Pinpoint the cell where the given text exists, returning its (X, Y) midpoint coordinate. 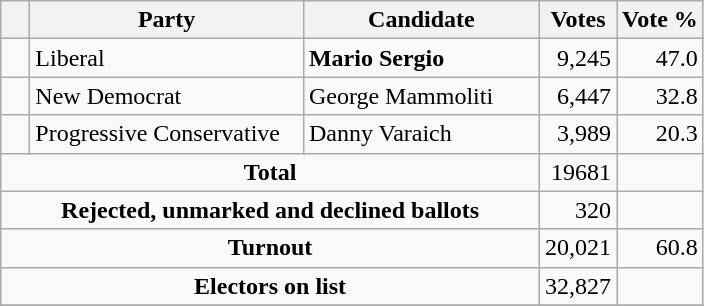
20,021 (578, 248)
Vote % (660, 20)
6,447 (578, 96)
Turnout (270, 248)
320 (578, 210)
New Democrat (167, 96)
Progressive Conservative (167, 134)
Mario Sergio (421, 58)
George Mammoliti (421, 96)
Danny Varaich (421, 134)
32.8 (660, 96)
32,827 (578, 286)
Candidate (421, 20)
Party (167, 20)
Rejected, unmarked and declined ballots (270, 210)
20.3 (660, 134)
9,245 (578, 58)
19681 (578, 172)
3,989 (578, 134)
47.0 (660, 58)
Votes (578, 20)
60.8 (660, 248)
Total (270, 172)
Electors on list (270, 286)
Liberal (167, 58)
